Detect which cell encompasses the target text, then output its [x, y] center coordinate. 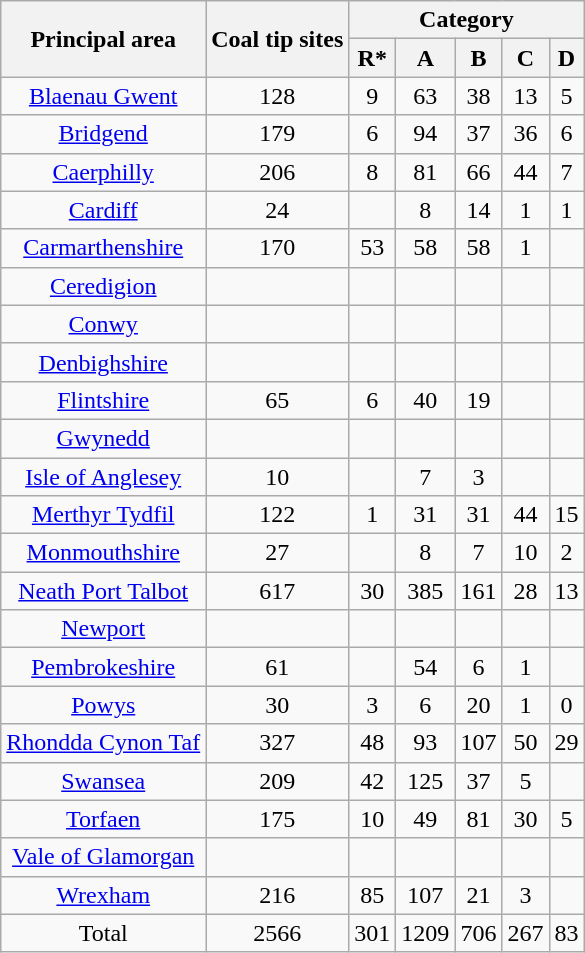
28 [526, 591]
Wrexham [104, 895]
Category [466, 20]
Swansea [104, 781]
R* [372, 58]
83 [566, 933]
A [426, 58]
2566 [278, 933]
Blaenau Gwent [104, 96]
85 [372, 895]
49 [426, 819]
Newport [104, 629]
21 [478, 895]
Denbighshire [104, 362]
63 [426, 96]
19 [478, 400]
128 [278, 96]
48 [372, 743]
54 [426, 667]
161 [478, 591]
94 [426, 134]
93 [426, 743]
206 [278, 172]
385 [426, 591]
Conwy [104, 324]
170 [278, 248]
29 [566, 743]
Torfaen [104, 819]
617 [278, 591]
Cardiff [104, 210]
2 [566, 553]
Vale of Glamorgan [104, 857]
42 [372, 781]
27 [278, 553]
40 [426, 400]
216 [278, 895]
Neath Port Talbot [104, 591]
Pembrokeshire [104, 667]
Bridgend [104, 134]
Flintshire [104, 400]
706 [478, 933]
9 [372, 96]
327 [278, 743]
Coal tip sites [278, 39]
66 [478, 172]
0 [566, 705]
Carmarthenshire [104, 248]
36 [526, 134]
65 [278, 400]
15 [566, 515]
14 [478, 210]
Principal area [104, 39]
53 [372, 248]
267 [526, 933]
38 [478, 96]
50 [526, 743]
20 [478, 705]
B [478, 58]
Ceredigion [104, 286]
24 [278, 210]
122 [278, 515]
Rhondda Cynon Taf [104, 743]
1209 [426, 933]
D [566, 58]
175 [278, 819]
125 [426, 781]
179 [278, 134]
301 [372, 933]
209 [278, 781]
Isle of Anglesey [104, 477]
C [526, 58]
Monmouthshire [104, 553]
Total [104, 933]
Powys [104, 705]
Caerphilly [104, 172]
Gwynedd [104, 438]
Merthyr Tydfil [104, 515]
61 [278, 667]
